Provide the [x, y] coordinate of the cell's center where the given text is located.  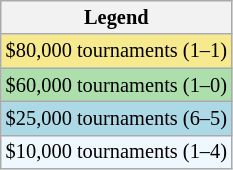
Legend [116, 17]
$25,000 tournaments (6–5) [116, 118]
$60,000 tournaments (1–0) [116, 85]
$10,000 tournaments (1–4) [116, 152]
$80,000 tournaments (1–1) [116, 51]
